For the text-containing cell, return its midpoint in (X, Y) coordinate format. 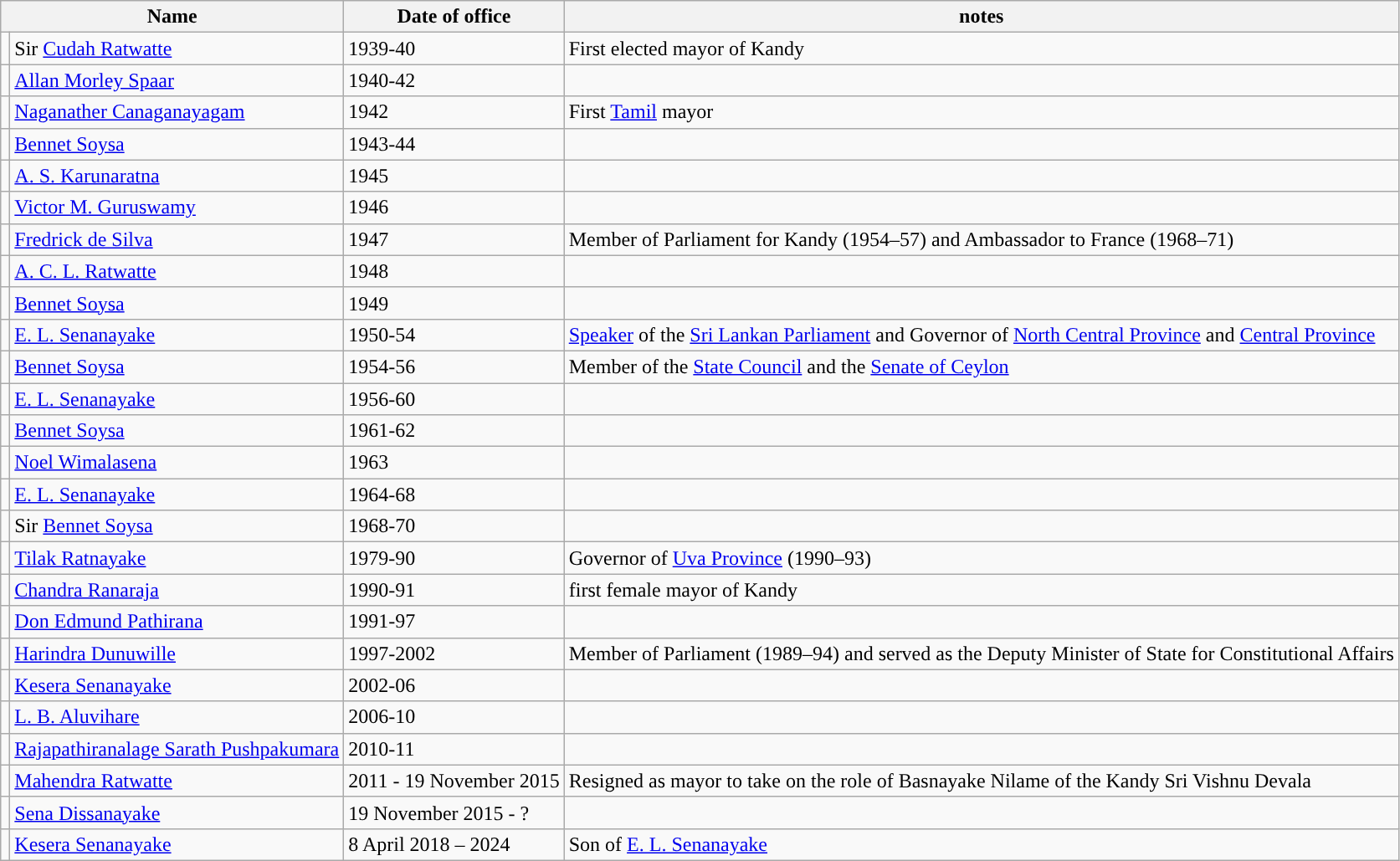
Allan Morley Spaar (177, 80)
L. B. Aluvihare (177, 717)
1949 (454, 303)
notes (981, 17)
1946 (454, 208)
2002-06 (454, 685)
19 November 2015 - ? (454, 812)
1964-68 (454, 495)
1940-42 (454, 80)
1963 (454, 463)
Resigned as mayor to take on the role of Basnayake Nilame of the Kandy Sri Vishnu Devala (981, 781)
Harindra Dunuwille (177, 653)
2011 - 19 November 2015 (454, 781)
2006-10 (454, 717)
Son of E. L. Senanayake (981, 844)
8 April 2018 – 2024 (454, 844)
Member of Parliament (1989–94) and served as the Deputy Minister of State for Constitutional Affairs (981, 653)
2010-11 (454, 749)
Sena Dissanayake (177, 812)
1997-2002 (454, 653)
Sir Bennet Soysa (177, 526)
Noel Wimalasena (177, 463)
A. S. Karunaratna (177, 176)
1979-90 (454, 558)
1991-97 (454, 622)
1954-56 (454, 366)
1947 (454, 239)
Mahendra Ratwatte (177, 781)
1956-60 (454, 399)
Governor of Uva Province (1990–93) (981, 558)
1961-62 (454, 431)
Don Edmund Pathirana (177, 622)
Member of the State Council and the Senate of Ceylon (981, 366)
Victor M. Guruswamy (177, 208)
Name (172, 17)
Naganather Canaganayagam (177, 112)
Date of office (454, 17)
1939-40 (454, 49)
Rajapathiranalage Sarath Pushpakumara (177, 749)
Fredrick de Silva (177, 239)
Tilak Ratnayake (177, 558)
Chandra Ranaraja (177, 590)
1950-54 (454, 335)
1968-70 (454, 526)
A. C. L. Ratwatte (177, 271)
Sir Cudah Ratwatte (177, 49)
Speaker of the Sri Lankan Parliament and Governor of North Central Province and Central Province (981, 335)
1945 (454, 176)
First Tamil mayor (981, 112)
First elected mayor of Kandy (981, 49)
first female mayor of Kandy (981, 590)
Member of Parliament for Kandy (1954–57) and Ambassador to France (1968–71) (981, 239)
1948 (454, 271)
1942 (454, 112)
1990-91 (454, 590)
1943-44 (454, 144)
